Return [X, Y] of the center of cell containing provided text 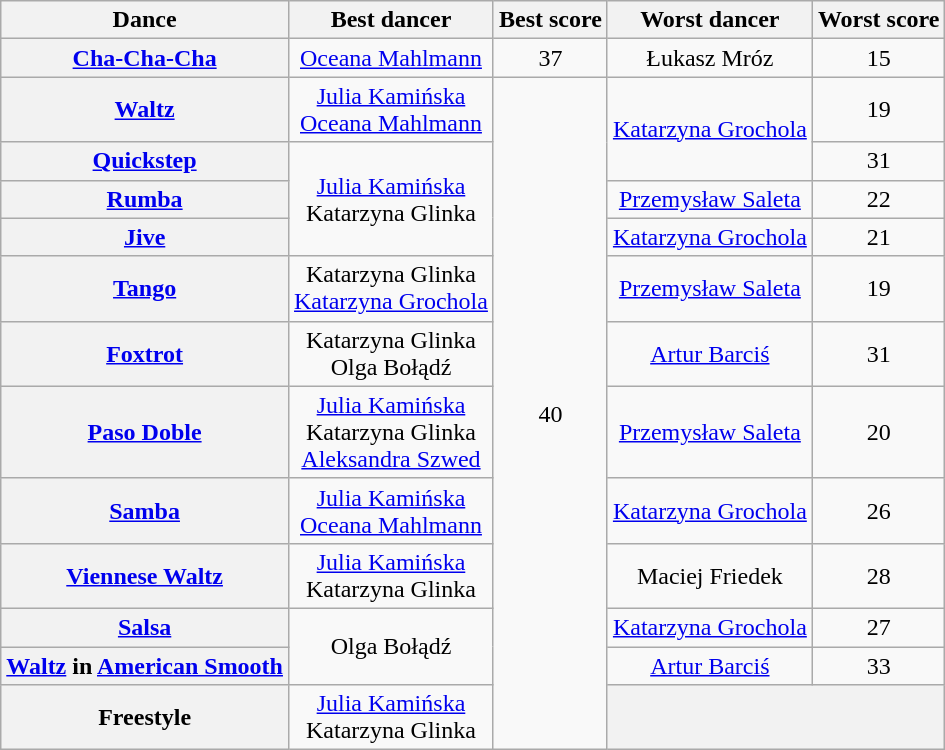
15 [878, 58]
22 [878, 199]
Katarzyna GlinkaOlga Bołądź [390, 354]
Samba [145, 510]
Olga Bołądź [390, 646]
Dance [145, 20]
40 [550, 414]
Julia KamińskaKatarzyna GlinkaAleksandra Szwed [390, 432]
27 [878, 627]
20 [878, 432]
28 [878, 576]
Rumba [145, 199]
Katarzyna GlinkaKatarzyna Grochola [390, 288]
Jive [145, 237]
Foxtrot [145, 354]
21 [878, 237]
Oceana Mahlmann [390, 58]
Waltz [145, 110]
Best dancer [390, 20]
Maciej Friedek [710, 576]
26 [878, 510]
33 [878, 665]
Best score [550, 20]
Salsa [145, 627]
Cha-Cha-Cha [145, 58]
Łukasz Mróz [710, 58]
Worst dancer [710, 20]
37 [550, 58]
Viennese Waltz [145, 576]
Waltz in American Smooth [145, 665]
Freestyle [145, 718]
Tango [145, 288]
Paso Doble [145, 432]
Worst score [878, 20]
Quickstep [145, 161]
